Scan for the cell matching the given text and deliver its (X, Y) coordinate at center. 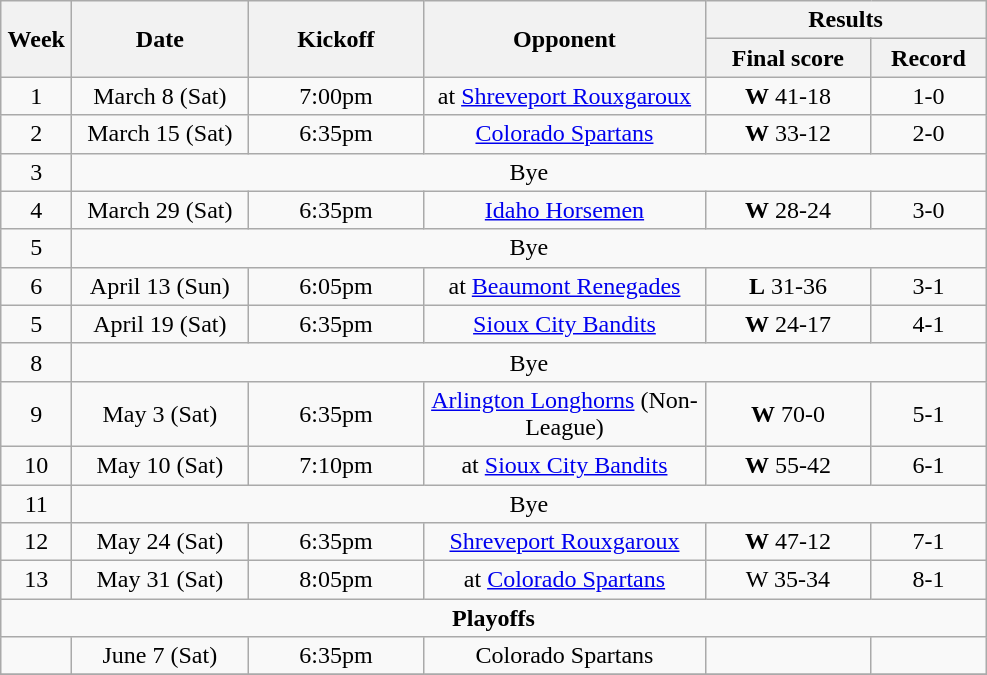
13 (36, 580)
10 (36, 465)
L 31-36 (788, 286)
W 35-34 (788, 580)
6:05pm (336, 286)
March 8 (Sat) (160, 96)
W 24-17 (788, 324)
W 28-24 (788, 210)
1 (36, 96)
7:00pm (336, 96)
6-1 (928, 465)
at Sioux City Bandits (564, 465)
March 29 (Sat) (160, 210)
Date (160, 39)
5-1 (928, 414)
Arlington Longhorns (Non-League) (564, 414)
3 (36, 172)
8 (36, 362)
Kickoff (336, 39)
Shreveport Rouxgaroux (564, 542)
March 15 (Sat) (160, 134)
Opponent (564, 39)
Playoffs (494, 618)
W 70-0 (788, 414)
May 3 (Sat) (160, 414)
W 47-12 (788, 542)
3-1 (928, 286)
April 19 (Sat) (160, 324)
2 (36, 134)
at Shreveport Rouxgaroux (564, 96)
9 (36, 414)
May 10 (Sat) (160, 465)
Idaho Horsemen (564, 210)
May 31 (Sat) (160, 580)
at Beaumont Renegades (564, 286)
at Colorado Spartans (564, 580)
12 (36, 542)
7-1 (928, 542)
May 24 (Sat) (160, 542)
W 33-12 (788, 134)
Final score (788, 58)
W 41-18 (788, 96)
6 (36, 286)
8:05pm (336, 580)
Sioux City Bandits (564, 324)
1-0 (928, 96)
Record (928, 58)
April 13 (Sun) (160, 286)
11 (36, 503)
4 (36, 210)
Results (846, 20)
3-0 (928, 210)
W 55-42 (788, 465)
Week (36, 39)
June 7 (Sat) (160, 656)
2-0 (928, 134)
8-1 (928, 580)
4-1 (928, 324)
7:10pm (336, 465)
